From the cell containing the given text, extract its center point as [X, Y] coordinate. 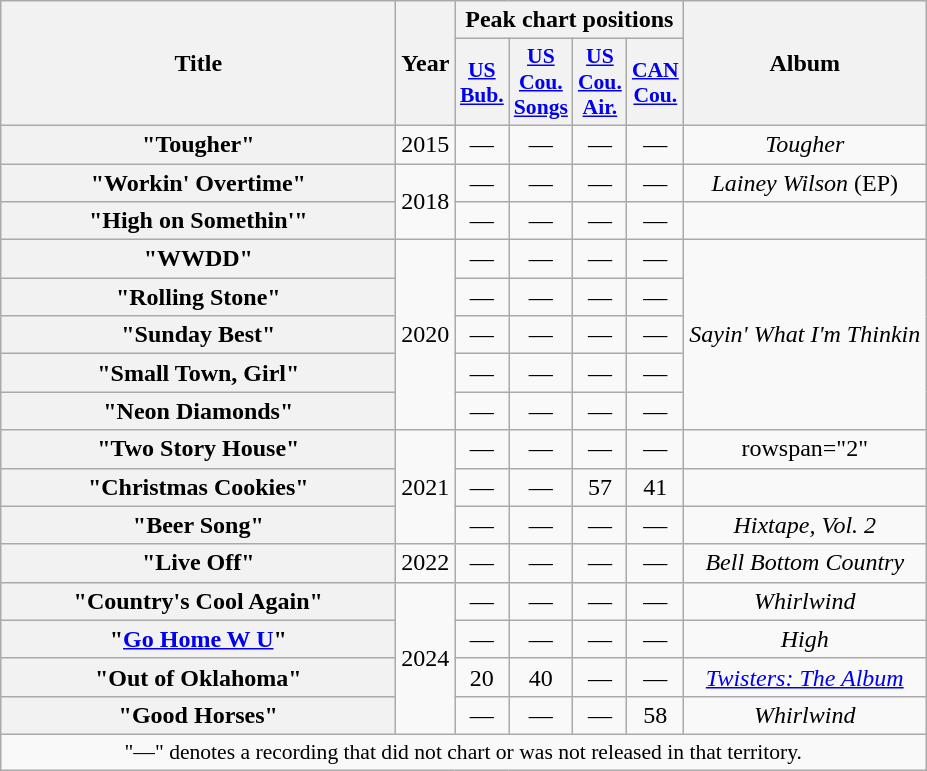
Tougher [805, 144]
"Workin' Overtime" [198, 183]
2020 [426, 335]
"Sunday Best" [198, 335]
"Neon Diamonds" [198, 411]
Bell Bottom Country [805, 563]
"Rolling Stone" [198, 297]
High [805, 639]
Hixtape, Vol. 2 [805, 525]
20 [482, 677]
Lainey Wilson (EP) [805, 183]
"High on Somethin'" [198, 221]
58 [656, 715]
2024 [426, 658]
"—" denotes a recording that did not chart or was not released in that territory. [464, 752]
57 [600, 487]
2021 [426, 487]
2015 [426, 144]
Twisters: The Album [805, 677]
"Good Horses" [198, 715]
Title [198, 64]
Peak chart positions [570, 20]
"Two Story House" [198, 449]
USCou.Songs [541, 82]
"Beer Song" [198, 525]
2018 [426, 202]
Year [426, 64]
USCou.Air. [600, 82]
"Out of Oklahoma" [198, 677]
"Small Town, Girl" [198, 373]
41 [656, 487]
"Tougher" [198, 144]
"WWDD" [198, 259]
rowspan="2" [805, 449]
2022 [426, 563]
40 [541, 677]
"Live Off" [198, 563]
CANCou. [656, 82]
Sayin' What I'm Thinkin [805, 335]
"Christmas Cookies" [198, 487]
"Country's Cool Again" [198, 601]
"Go Home W U" [198, 639]
USBub. [482, 82]
Album [805, 64]
